Pinpoint the cell where the given text exists, returning its [x, y] midpoint coordinate. 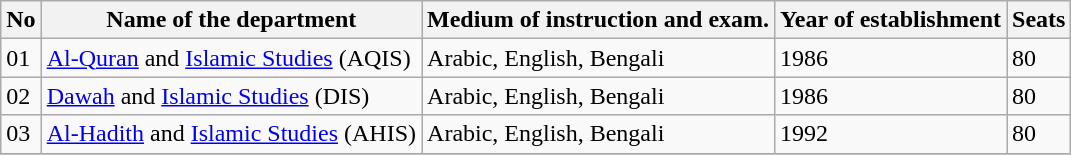
1992 [891, 134]
Dawah and Islamic Studies (DIS) [231, 96]
03 [21, 134]
01 [21, 58]
Al-Quran and Islamic Studies (AQIS) [231, 58]
Year of establishment [891, 20]
Al-Hadith and Islamic Studies (AHIS) [231, 134]
Medium of instruction and exam. [598, 20]
No [21, 20]
02 [21, 96]
Seats [1039, 20]
Name of the department [231, 20]
